Output the [x, y] coordinate of the center of the cell containing the given text.  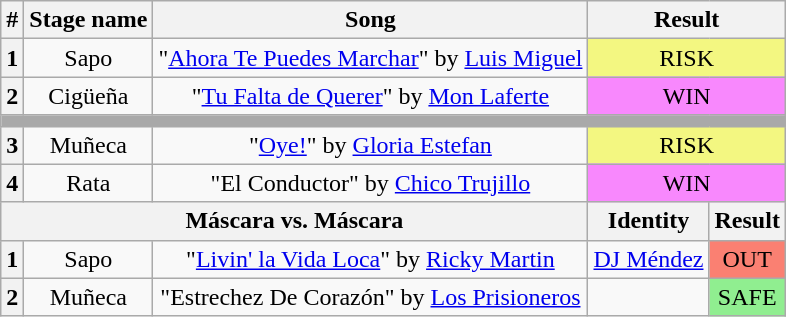
DJ Méndez [648, 259]
Stage name [88, 20]
"Livin' la Vida Loca" by Ricky Martin [370, 259]
3 [12, 145]
Identity [648, 221]
"Ahora Te Puedes Marchar" by Luis Miguel [370, 58]
"Estrechez De Corazón" by Los Prisioneros [370, 297]
"Tu Falta de Querer" by Mon Laferte [370, 96]
Rata [88, 183]
Cigüeña [88, 96]
Song [370, 20]
# [12, 20]
SAFE [747, 297]
Máscara vs. Máscara [294, 221]
"Oye!" by Gloria Estefan [370, 145]
4 [12, 183]
"El Conductor" by Chico Trujillo [370, 183]
OUT [747, 259]
